Determine the (X, Y) coordinate at the center of the cell enclosing the given text.  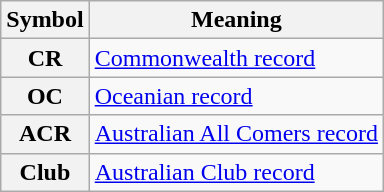
Australian Club record (236, 172)
Commonwealth record (236, 58)
Meaning (236, 20)
Australian All Comers record (236, 134)
OC (45, 96)
ACR (45, 134)
Oceanian record (236, 96)
Symbol (45, 20)
CR (45, 58)
Club (45, 172)
